Find where the given text appears and provide that cell's center as [X, Y] coordinate. 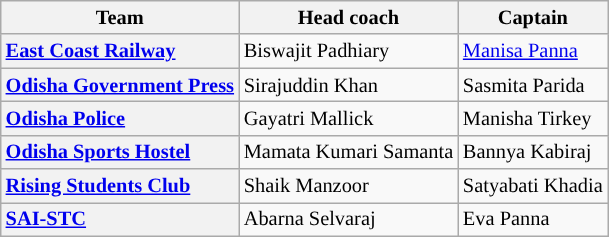
Satyabati Khadia [533, 186]
Head coach [348, 17]
Captain [533, 17]
Eva Panna [533, 219]
SAI-STC [120, 219]
Team [120, 17]
Shaik Manzoor [348, 186]
East Coast Railway [120, 51]
Biswajit Padhiary [348, 51]
Abarna Selvaraj [348, 219]
Gayatri Mallick [348, 118]
Sasmita Parida [533, 85]
Odisha Police [120, 118]
Odisha Government Press [120, 85]
Rising Students Club [120, 186]
Mamata Kumari Samanta [348, 152]
Odisha Sports Hostel [120, 152]
Sirajuddin Khan [348, 85]
Manisha Tirkey [533, 118]
Manisa Panna [533, 51]
Bannya Kabiraj [533, 152]
